For the text-containing cell, return its midpoint in (X, Y) coordinate format. 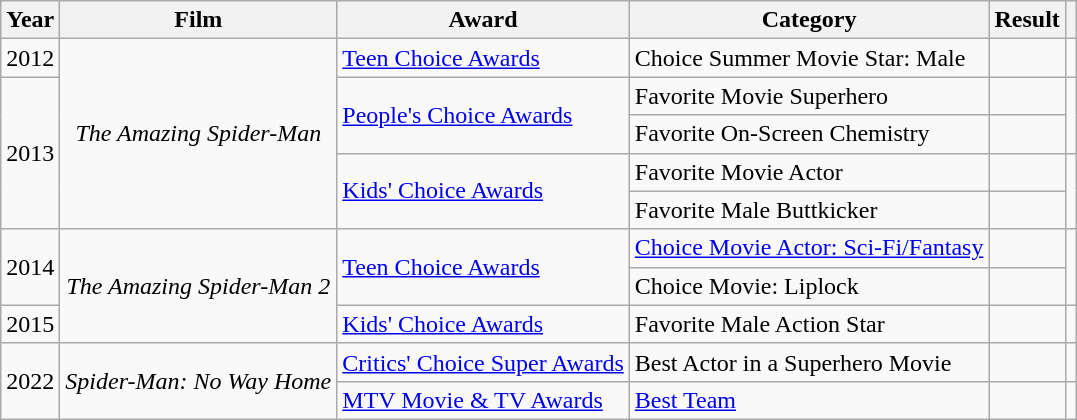
People's Choice Awards (483, 115)
Favorite Movie Actor (809, 172)
Favorite Male Action Star (809, 324)
2012 (30, 58)
Result (1027, 20)
2014 (30, 267)
Favorite Movie Superhero (809, 96)
Choice Movie Actor: Sci-Fi/Fantasy (809, 248)
Best Actor in a Superhero Movie (809, 362)
Film (198, 20)
The Amazing Spider-Man (198, 134)
The Amazing Spider-Man 2 (198, 286)
Favorite On-Screen Chemistry (809, 134)
Year (30, 20)
Spider-Man: No Way Home (198, 381)
Category (809, 20)
Award (483, 20)
Best Team (809, 400)
Choice Summer Movie Star: Male (809, 58)
Favorite Male Buttkicker (809, 210)
2013 (30, 153)
Critics' Choice Super Awards (483, 362)
MTV Movie & TV Awards (483, 400)
2022 (30, 381)
2015 (30, 324)
Choice Movie: Liplock (809, 286)
